From the cell containing the given text, extract its center point as [X, Y] coordinate. 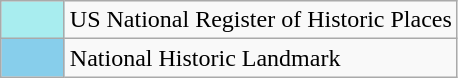
National Historic Landmark [260, 58]
US National Register of Historic Places [260, 20]
